Return [X, Y] of the center of cell containing provided text 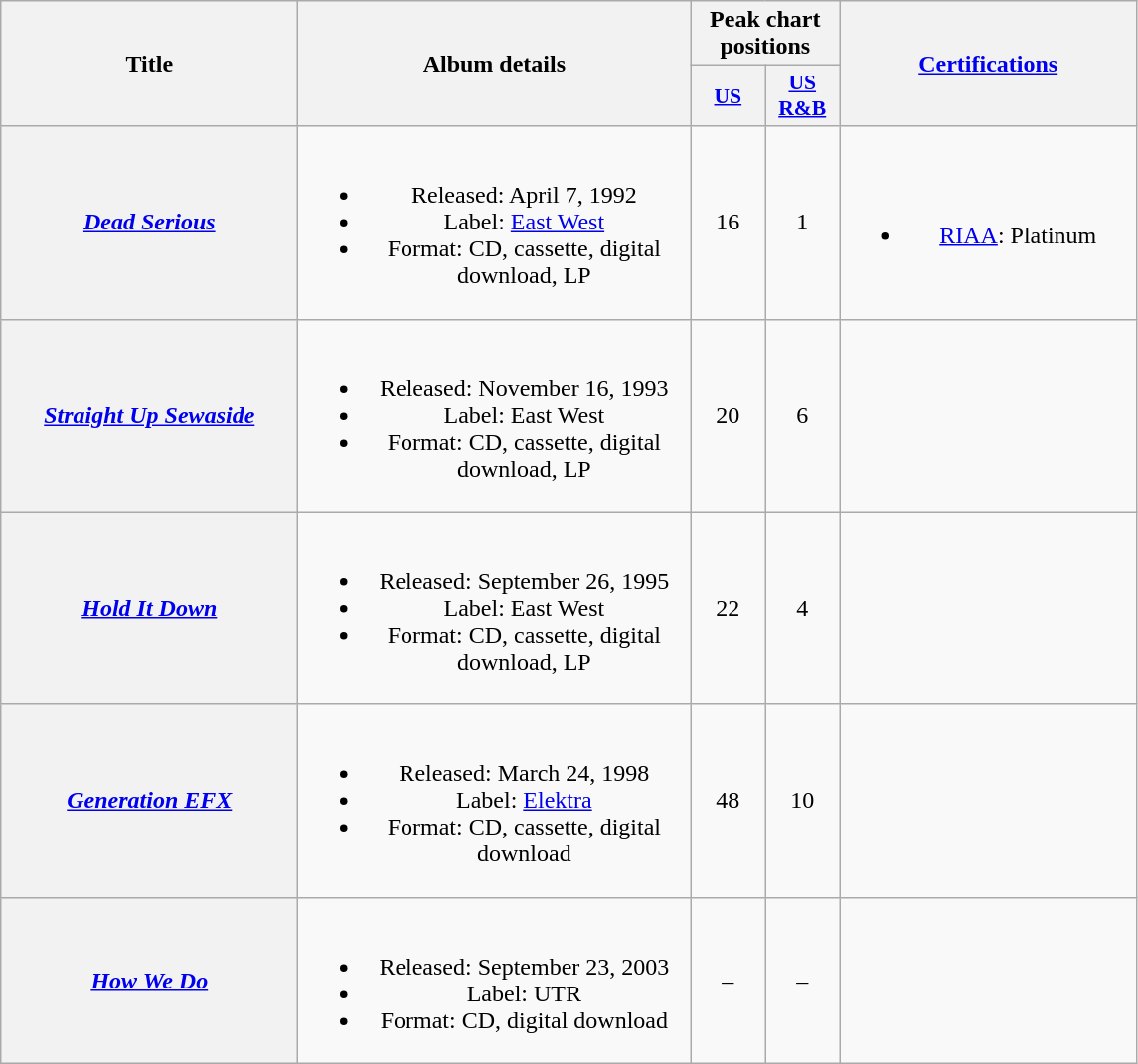
Released: March 24, 1998Label: ElektraFormat: CD, cassette, digital download [495, 801]
Title [149, 64]
Released: November 16, 1993Label: East WestFormat: CD, cassette, digital download, LP [495, 415]
20 [728, 415]
1 [803, 223]
16 [728, 223]
10 [803, 801]
RIAA: Platinum [988, 223]
48 [728, 801]
Dead Serious [149, 223]
US R&B [803, 95]
Released: April 7, 1992Label: East WestFormat: CD, cassette, digital download, LP [495, 223]
Released: September 26, 1995Label: East WestFormat: CD, cassette, digital download, LP [495, 608]
Released: September 23, 2003Label: UTRFormat: CD, digital download [495, 980]
Certifications [988, 64]
Generation EFX [149, 801]
22 [728, 608]
Hold It Down [149, 608]
US [728, 95]
Peak chart positions [765, 34]
Album details [495, 64]
6 [803, 415]
How We Do [149, 980]
Straight Up Sewaside [149, 415]
4 [803, 608]
